From the cell containing the given text, extract its center point as (X, Y) coordinate. 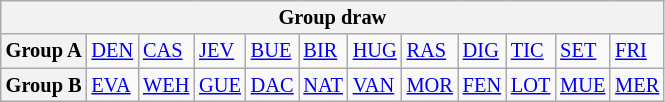
FRI (637, 51)
MOR (430, 85)
DAC (272, 85)
DEN (113, 51)
MUE (582, 85)
MER (637, 85)
LOT (530, 85)
HUG (375, 51)
WEH (166, 85)
VAN (375, 85)
EVA (113, 85)
BIR (322, 51)
SET (582, 51)
DIG (482, 51)
Group B (44, 85)
BUE (272, 51)
TIC (530, 51)
Group draw (332, 17)
NAT (322, 85)
FEN (482, 85)
RAS (430, 51)
GUE (220, 85)
JEV (220, 51)
CAS (166, 51)
Group A (44, 51)
